Determine the (x, y) coordinate at the center of the cell enclosing the given text.  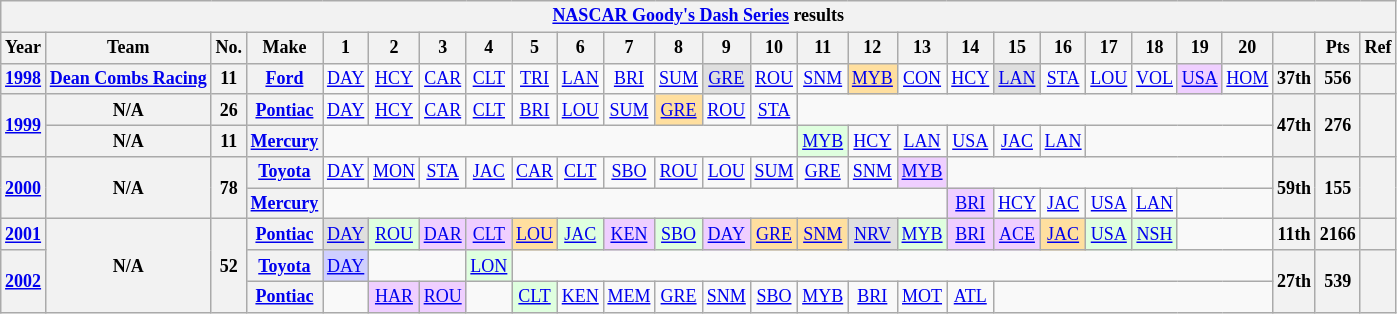
4 (489, 48)
556 (1338, 78)
VOL (1155, 78)
37th (1294, 78)
9 (726, 48)
1998 (24, 78)
2002 (24, 281)
Pts (1338, 48)
27th (1294, 281)
52 (228, 266)
LON (489, 266)
Make (284, 48)
10 (774, 48)
6 (580, 48)
Dean Combs Racing (128, 78)
2166 (1338, 234)
8 (679, 48)
Ref (1378, 48)
HOM (1248, 78)
17 (1109, 48)
ATL (970, 296)
18 (1155, 48)
No. (228, 48)
276 (1338, 125)
59th (1294, 188)
2001 (24, 234)
3 (442, 48)
TRI (535, 78)
NSH (1155, 234)
20 (1248, 48)
Year (24, 48)
1999 (24, 125)
HAR (394, 296)
1 (346, 48)
Team (128, 48)
MOT (922, 296)
NASCAR Goody's Dash Series results (698, 16)
CON (922, 78)
Ford (284, 78)
MON (394, 172)
26 (228, 110)
47th (1294, 125)
DAR (442, 234)
MEM (629, 296)
16 (1063, 48)
13 (922, 48)
155 (1338, 188)
539 (1338, 281)
19 (1200, 48)
14 (970, 48)
ACE (1018, 234)
12 (873, 48)
7 (629, 48)
15 (1018, 48)
NRV (873, 234)
2 (394, 48)
2000 (24, 188)
11th (1294, 234)
78 (228, 188)
5 (535, 48)
